Search for the cell housing the specified text and yield its [x, y] center coordinate. 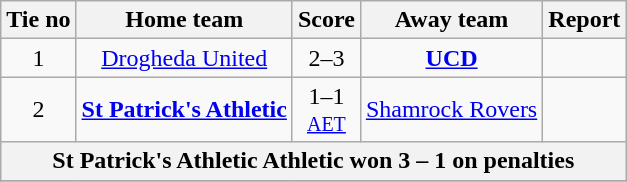
St Patrick's Athletic Athletic won 3 – 1 on penalties [314, 161]
2 [38, 110]
Home team [184, 20]
Tie no [38, 20]
Away team [451, 20]
2–3 [326, 58]
1–1 AET [326, 110]
Report [584, 20]
Shamrock Rovers [451, 110]
Score [326, 20]
UCD [451, 58]
St Patrick's Athletic [184, 110]
Drogheda United [184, 58]
1 [38, 58]
